Find where the given text appears and provide that cell's center as (x, y) coordinate. 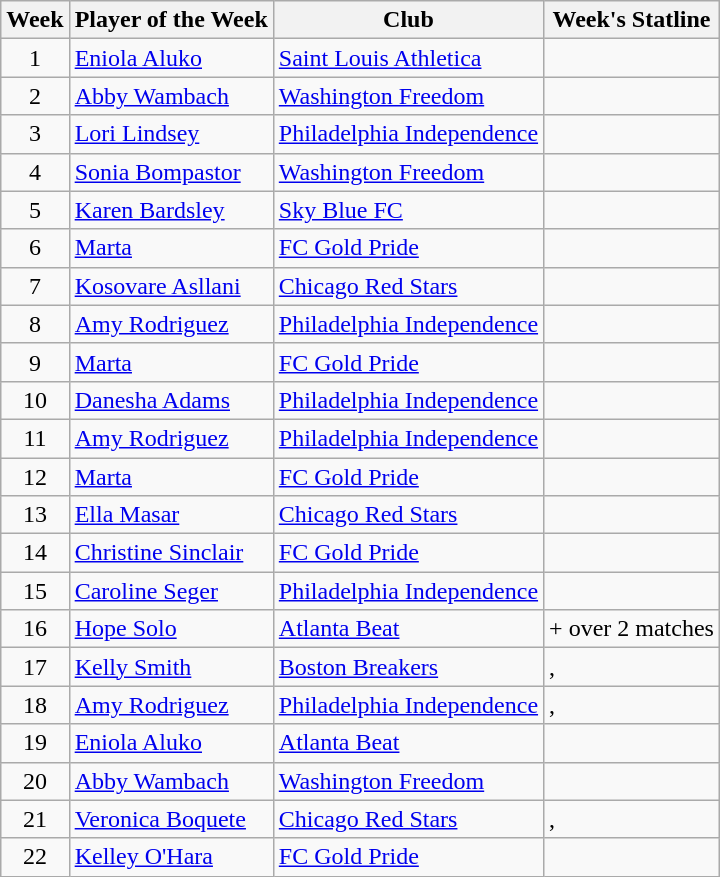
12 (35, 477)
6 (35, 248)
21 (35, 819)
19 (35, 743)
2 (35, 96)
4 (35, 172)
22 (35, 857)
Karen Bardsley (171, 210)
16 (35, 629)
Lori Lindsey (171, 134)
Week's Statline (632, 20)
15 (35, 591)
Week (35, 20)
Christine Sinclair (171, 553)
Veronica Boquete (171, 819)
7 (35, 286)
18 (35, 705)
10 (35, 400)
Player of the Week (171, 20)
Ella Masar (171, 515)
Kosovare Asllani (171, 286)
5 (35, 210)
Sky Blue FC (408, 210)
9 (35, 362)
8 (35, 324)
17 (35, 667)
Sonia Bompastor (171, 172)
20 (35, 781)
14 (35, 553)
Kelley O'Hara (171, 857)
+ over 2 matches (632, 629)
3 (35, 134)
13 (35, 515)
Saint Louis Athletica (408, 58)
Boston Breakers (408, 667)
Caroline Seger (171, 591)
Danesha Adams (171, 400)
1 (35, 58)
11 (35, 438)
Kelly Smith (171, 667)
Hope Solo (171, 629)
Club (408, 20)
